Return the (x, y) coordinate for the center point of the cell that contains the specified text.  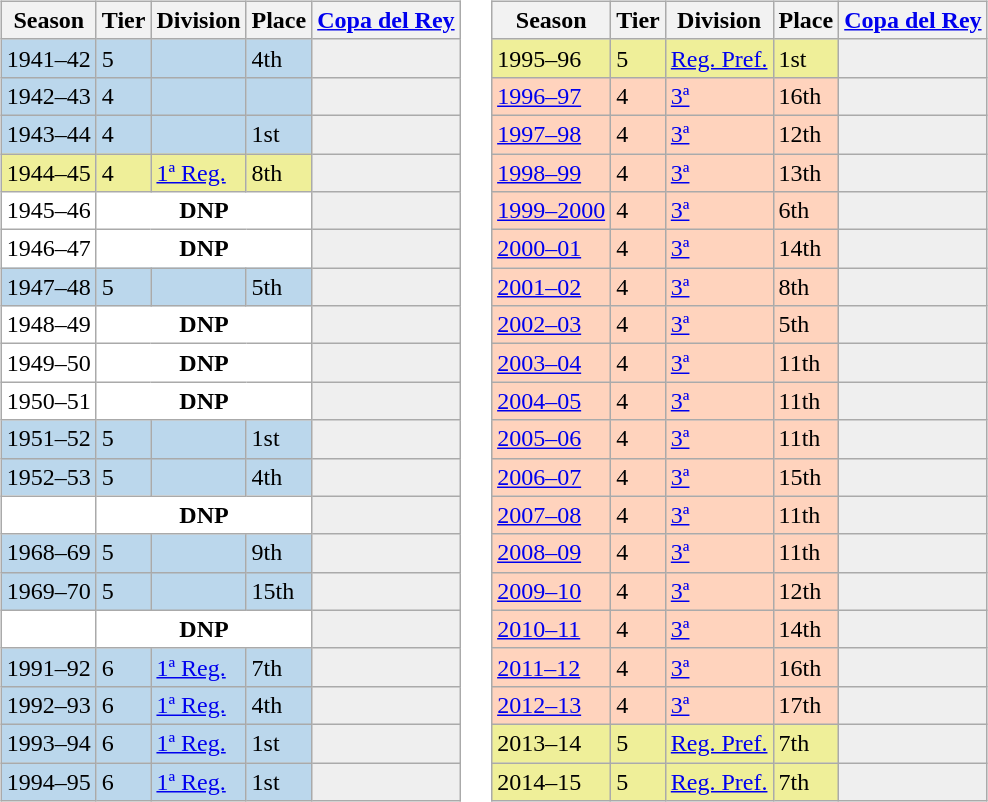
2010–11 (552, 629)
9th (279, 553)
2011–12 (552, 667)
1949–50 (48, 363)
2009–10 (552, 591)
6th (806, 211)
2014–15 (552, 781)
2001–02 (552, 287)
2006–07 (552, 477)
1945–46 (48, 211)
1948–49 (48, 325)
1996–97 (552, 96)
2000–01 (552, 249)
1997–98 (552, 134)
1994–95 (48, 781)
1952–53 (48, 477)
2013–14 (552, 743)
1944–45 (48, 173)
2008–09 (552, 553)
1942–43 (48, 96)
2007–08 (552, 515)
1950–51 (48, 401)
1951–52 (48, 439)
1992–93 (48, 705)
2005–06 (552, 439)
1943–44 (48, 134)
2003–04 (552, 363)
1968–69 (48, 553)
1999–2000 (552, 211)
1947–48 (48, 287)
2004–05 (552, 401)
1941–42 (48, 58)
1998–99 (552, 173)
1993–94 (48, 743)
2002–03 (552, 325)
1991–92 (48, 667)
17th (806, 705)
1946–47 (48, 249)
2012–13 (552, 705)
1969–70 (48, 591)
1995–96 (552, 58)
13th (806, 173)
